Return (x, y) of the center of cell containing provided text 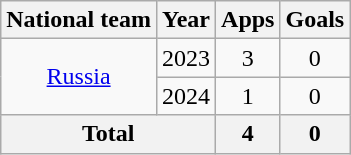
Russia (79, 77)
4 (248, 134)
3 (248, 58)
1 (248, 96)
Total (108, 134)
2023 (186, 58)
Goals (315, 20)
Apps (248, 20)
National team (79, 20)
Year (186, 20)
2024 (186, 96)
